Return [X, Y] of the center of cell containing provided text 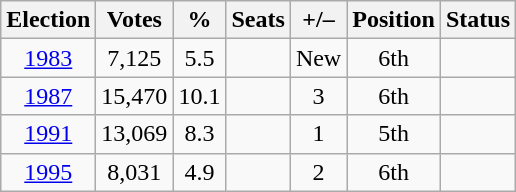
13,069 [134, 134]
% [200, 20]
Seats [258, 20]
New [318, 58]
1983 [48, 58]
10.1 [200, 96]
8,031 [134, 172]
Status [478, 20]
8.3 [200, 134]
1991 [48, 134]
+/– [318, 20]
1 [318, 134]
4.9 [200, 172]
1987 [48, 96]
1995 [48, 172]
5.5 [200, 58]
Position [394, 20]
3 [318, 96]
5th [394, 134]
15,470 [134, 96]
2 [318, 172]
7,125 [134, 58]
Votes [134, 20]
Election [48, 20]
